Return (x, y) of the center of cell containing provided text 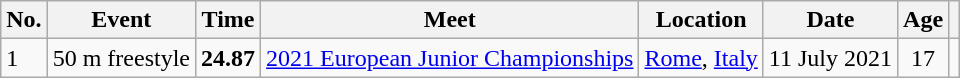
Location (701, 20)
Event (121, 20)
50 m freestyle (121, 58)
1 (24, 58)
2021 European Junior Championships (450, 58)
No. (24, 20)
Rome, Italy (701, 58)
Meet (450, 20)
Date (830, 20)
Age (924, 20)
17 (924, 58)
24.87 (228, 58)
Time (228, 20)
11 July 2021 (830, 58)
